Return the (X, Y) coordinate for the center point of the cell that contains the specified text.  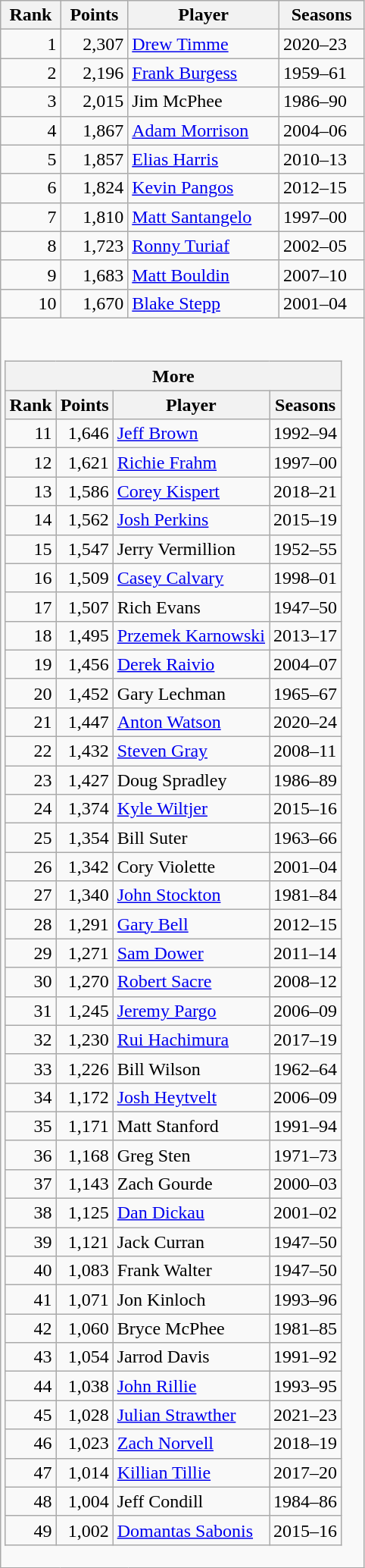
1,670 (94, 303)
8 (30, 246)
Matt Stanford (191, 1126)
1965–67 (306, 693)
1,586 (85, 491)
19 (30, 664)
1,824 (94, 188)
Casey Calvary (191, 578)
1991–94 (306, 1126)
Zach Norvell (191, 1444)
1986–90 (322, 102)
Jarrod Davis (191, 1357)
Josh Perkins (191, 520)
1,509 (85, 578)
2007–10 (322, 274)
6 (30, 188)
1,646 (85, 434)
48 (30, 1501)
1,495 (85, 635)
1,172 (85, 1097)
Jeff Brown (191, 434)
Kyle Wiltjer (191, 809)
46 (30, 1444)
2020–23 (322, 44)
33 (30, 1068)
Ronny Turiaf (204, 246)
1,456 (85, 664)
1,171 (85, 1126)
1,683 (94, 274)
2001–02 (306, 1213)
1,121 (85, 1242)
44 (30, 1386)
Matt Santangelo (204, 217)
Bryce McPhee (191, 1328)
1971–73 (306, 1155)
1,374 (85, 809)
45 (30, 1415)
41 (30, 1300)
Blake Stepp (204, 303)
31 (30, 1011)
1959–61 (322, 73)
2017–19 (306, 1040)
1,340 (85, 895)
1,270 (85, 982)
Zach Gourde (191, 1184)
Gary Lechman (191, 693)
14 (30, 520)
1,004 (85, 1501)
1,723 (94, 246)
12 (30, 463)
32 (30, 1040)
Killian Tillie (191, 1472)
1,014 (85, 1472)
43 (30, 1357)
Drew Timme (204, 44)
2,307 (94, 44)
23 (30, 780)
Josh Heytvelt (191, 1097)
1,060 (85, 1328)
1998–01 (306, 578)
1986–89 (306, 780)
2020–24 (306, 722)
1,810 (94, 217)
1,447 (85, 722)
2013–17 (306, 635)
Anton Watson (191, 722)
39 (30, 1242)
Jerry Vermillion (191, 549)
20 (30, 693)
1,245 (85, 1011)
30 (30, 982)
2,015 (94, 102)
2008–11 (306, 751)
22 (30, 751)
1981–84 (306, 895)
10 (30, 303)
1,028 (85, 1415)
Bill Wilson (191, 1068)
47 (30, 1472)
1,083 (85, 1271)
2021–23 (306, 1415)
1 (30, 44)
1,507 (85, 607)
Derek Raivio (191, 664)
Sam Dower (191, 953)
24 (30, 809)
Kevin Pangos (204, 188)
36 (30, 1155)
Julian Strawther (191, 1415)
1,342 (85, 867)
Bill Suter (191, 838)
2004–07 (306, 664)
1,867 (94, 130)
1,230 (85, 1040)
1,038 (85, 1386)
25 (30, 838)
Jim McPhee (204, 102)
2002–05 (322, 246)
1,857 (94, 159)
1993–95 (306, 1386)
Frank Walter (191, 1271)
27 (30, 895)
1992–94 (306, 434)
1,002 (85, 1530)
Gary Bell (191, 924)
John Stockton (191, 895)
Cory Violette (191, 867)
1,071 (85, 1300)
1,271 (85, 953)
Jeff Condill (191, 1501)
Matt Bouldin (204, 274)
17 (30, 607)
John Rillie (191, 1386)
Frank Burgess (204, 73)
2008–12 (306, 982)
Rich Evans (191, 607)
1993–96 (306, 1300)
2000–03 (306, 1184)
21 (30, 722)
4 (30, 130)
2018–19 (306, 1444)
13 (30, 491)
2,196 (94, 73)
18 (30, 635)
16 (30, 578)
Robert Sacre (191, 982)
42 (30, 1328)
Elias Harris (204, 159)
Jon Kinloch (191, 1300)
1,452 (85, 693)
1963–66 (306, 838)
11 (30, 434)
1,054 (85, 1357)
1,226 (85, 1068)
Richie Frahm (191, 463)
1,621 (85, 463)
15 (30, 549)
1962–64 (306, 1068)
1,547 (85, 549)
1,168 (85, 1155)
1991–92 (306, 1357)
1,291 (85, 924)
1,023 (85, 1444)
5 (30, 159)
2017–20 (306, 1472)
Rui Hachimura (191, 1040)
2015–19 (306, 520)
More (173, 376)
Jeremy Pargo (191, 1011)
34 (30, 1097)
40 (30, 1271)
26 (30, 867)
2010–13 (322, 159)
2004–06 (322, 130)
9 (30, 274)
Steven Gray (191, 751)
1,125 (85, 1213)
3 (30, 102)
2011–14 (306, 953)
1952–55 (306, 549)
Przemek Karnowski (191, 635)
35 (30, 1126)
2 (30, 73)
1,143 (85, 1184)
2018–21 (306, 491)
Greg Sten (191, 1155)
1,354 (85, 838)
37 (30, 1184)
1981–85 (306, 1328)
28 (30, 924)
1984–86 (306, 1501)
29 (30, 953)
7 (30, 217)
Domantas Sabonis (191, 1530)
38 (30, 1213)
1,427 (85, 780)
Dan Dickau (191, 1213)
Doug Spradley (191, 780)
Corey Kispert (191, 491)
Adam Morrison (204, 130)
Jack Curran (191, 1242)
1,562 (85, 520)
1,432 (85, 751)
49 (30, 1530)
